Pinpoint the cell where the given text exists, returning its [X, Y] midpoint coordinate. 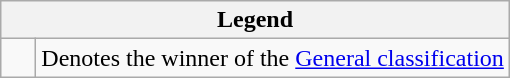
Legend [256, 20]
Denotes the winner of the General classification [273, 58]
